Find where the given text appears and provide that cell's center as [X, Y] coordinate. 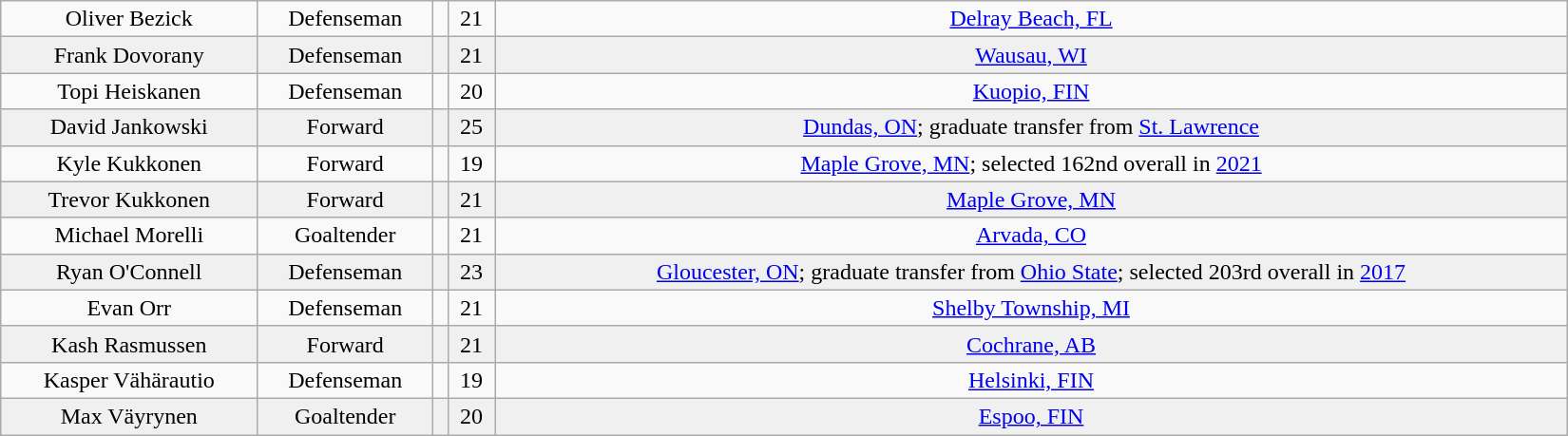
Shelby Township, MI [1031, 308]
Ryan O'Connell [129, 272]
Michael Morelli [129, 236]
Kuopio, FIN [1031, 91]
Delray Beach, FL [1031, 19]
Espoo, FIN [1031, 416]
Kasper Vähärautio [129, 380]
Topi Heiskanen [129, 91]
Dundas, ON; graduate transfer from St. Lawrence [1031, 127]
23 [471, 272]
Max Väyrynen [129, 416]
Frank Dovorany [129, 55]
Evan Orr [129, 308]
25 [471, 127]
Gloucester, ON; graduate transfer from Ohio State; selected 203rd overall in 2017 [1031, 272]
Maple Grove, MN [1031, 199]
Maple Grove, MN; selected 162nd overall in 2021 [1031, 163]
Arvada, CO [1031, 236]
Cochrane, AB [1031, 344]
Helsinki, FIN [1031, 380]
Trevor Kukkonen [129, 199]
Oliver Bezick [129, 19]
Kyle Kukkonen [129, 163]
Kash Rasmussen [129, 344]
David Jankowski [129, 127]
Wausau, WI [1031, 55]
